Detect which cell encompasses the target text, then output its (x, y) center coordinate. 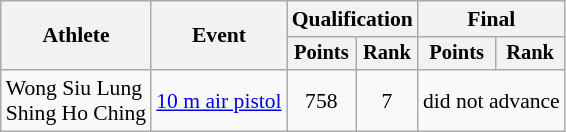
Qualification (352, 19)
Athlete (76, 36)
7 (387, 100)
Event (218, 36)
Final (492, 19)
758 (322, 100)
10 m air pistol (218, 100)
did not advance (492, 100)
Wong Siu LungShing Ho Ching (76, 100)
